Return the (x, y) coordinate for the center point of the cell that contains the specified text.  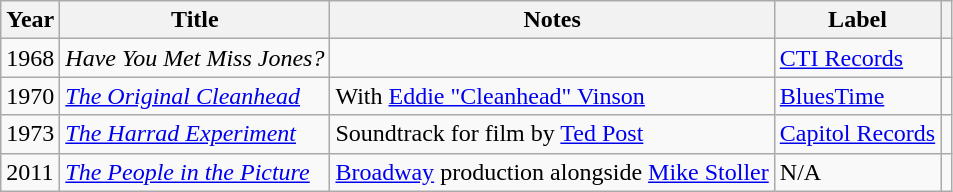
The People in the Picture (195, 172)
CTI Records (857, 58)
The Original Cleanhead (195, 96)
Have You Met Miss Jones? (195, 58)
1968 (30, 58)
2011 (30, 172)
Capitol Records (857, 134)
Broadway production alongside Mike Stoller (552, 172)
With Eddie "Cleanhead" Vinson (552, 96)
Year (30, 20)
1973 (30, 134)
BluesTime (857, 96)
Soundtrack for film by Ted Post (552, 134)
The Harrad Experiment (195, 134)
Notes (552, 20)
Title (195, 20)
N/A (857, 172)
1970 (30, 96)
Label (857, 20)
